Detect which cell encompasses the target text, then output its (X, Y) center coordinate. 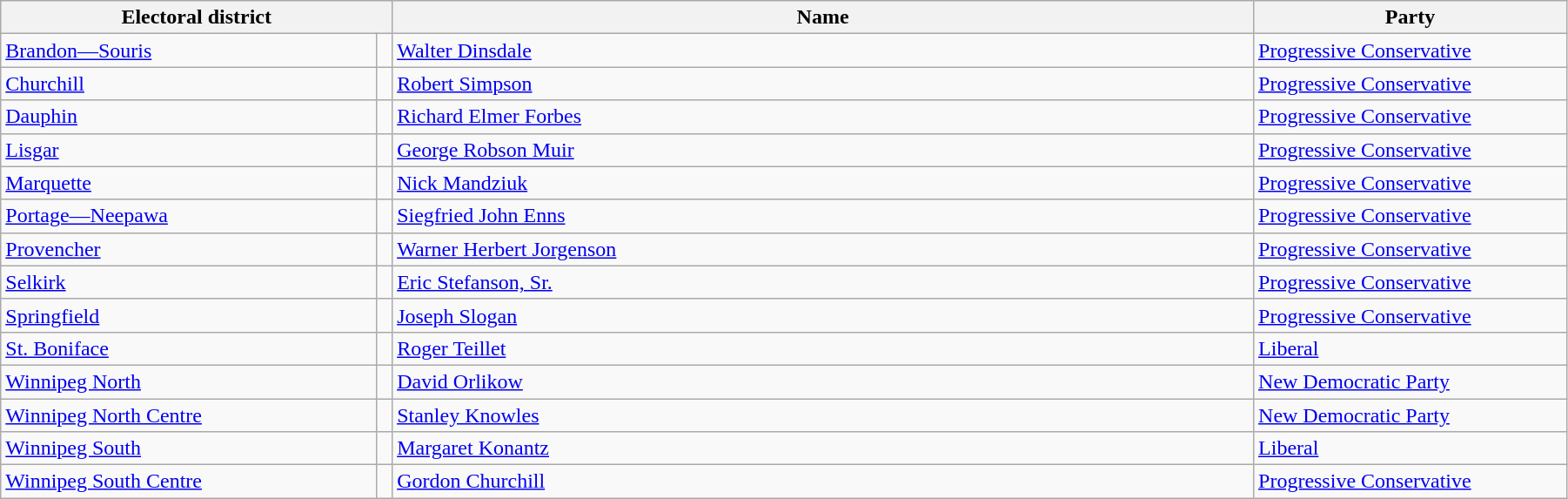
Lisgar (189, 150)
Brandon—Souris (189, 51)
Springfield (189, 315)
Churchill (189, 84)
Robert Simpson (823, 84)
Walter Dinsdale (823, 51)
Name (823, 17)
Party (1411, 17)
Winnipeg North (189, 381)
Richard Elmer Forbes (823, 117)
Winnipeg South Centre (189, 482)
Provencher (189, 249)
Nick Mandziuk (823, 183)
Gordon Churchill (823, 482)
Roger Teillet (823, 348)
Margaret Konantz (823, 448)
Dauphin (189, 117)
St. Boniface (189, 348)
Eric Stefanson, Sr. (823, 282)
Siegfried John Enns (823, 216)
George Robson Muir (823, 150)
Winnipeg South (189, 448)
David Orlikow (823, 381)
Portage—Neepawa (189, 216)
Winnipeg North Centre (189, 415)
Stanley Knowles (823, 415)
Selkirk (189, 282)
Marquette (189, 183)
Warner Herbert Jorgenson (823, 249)
Joseph Slogan (823, 315)
Electoral district (197, 17)
